Determine the [X, Y] coordinate at the center of the cell enclosing the given text.  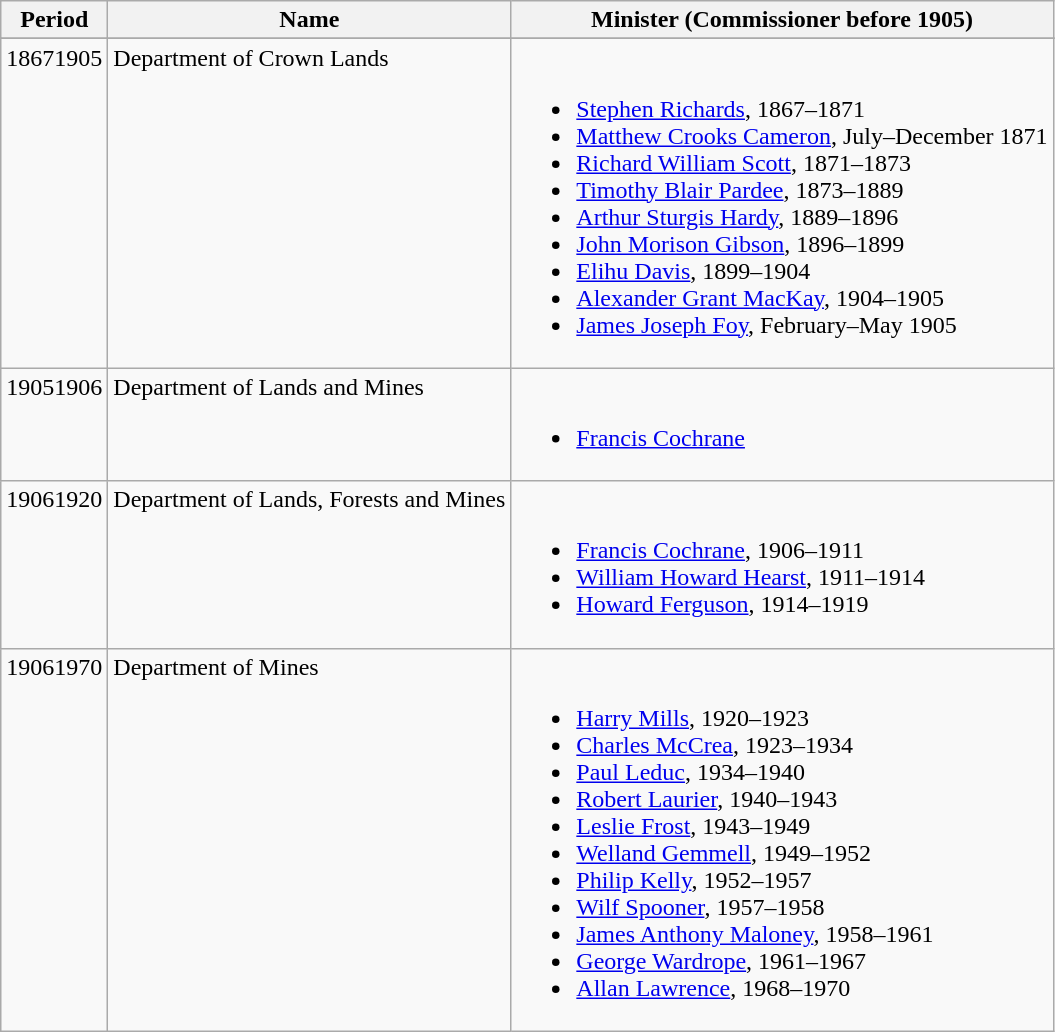
Department of Lands, Forests and Mines [310, 564]
19061970 [54, 840]
Department of Crown Lands [310, 204]
18671905 [54, 204]
Period [54, 20]
Francis Cochrane, 1906–1911William Howard Hearst, 1911–1914Howard Ferguson, 1914–1919 [782, 564]
Minister (Commissioner before 1905) [782, 20]
19051906 [54, 424]
Name [310, 20]
19061920 [54, 564]
Francis Cochrane [782, 424]
Department of Lands and Mines [310, 424]
Department of Mines [310, 840]
